Return [x, y] of the center of cell containing provided text 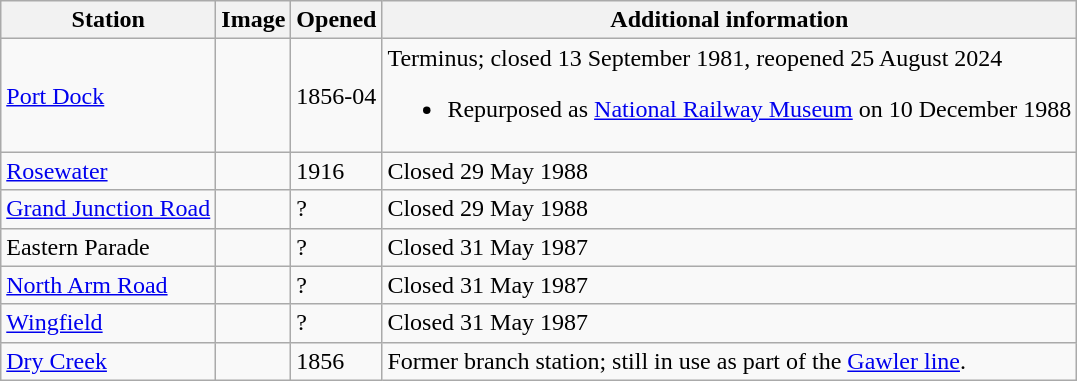
Terminus; closed 13 September 1981, reopened 25 August 2024Repurposed as National Railway Museum on 10 December 1988 [730, 96]
1856 [336, 361]
Station [108, 20]
Wingfield [108, 323]
1916 [336, 171]
Former branch station; still in use as part of the Gawler line. [730, 361]
Dry Creek [108, 361]
Grand Junction Road [108, 209]
Opened [336, 20]
Image [254, 20]
Rosewater [108, 171]
Port Dock [108, 96]
Additional information [730, 20]
1856-04 [336, 96]
Eastern Parade [108, 247]
North Arm Road [108, 285]
